Provide the [x, y] coordinate of the cell's center where the given text is located.  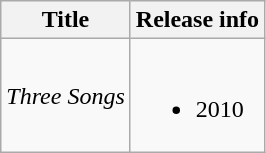
Title [66, 20]
Three Songs [66, 96]
2010 [197, 96]
Release info [197, 20]
